Pinpoint the cell where the given text exists, returning its [X, Y] midpoint coordinate. 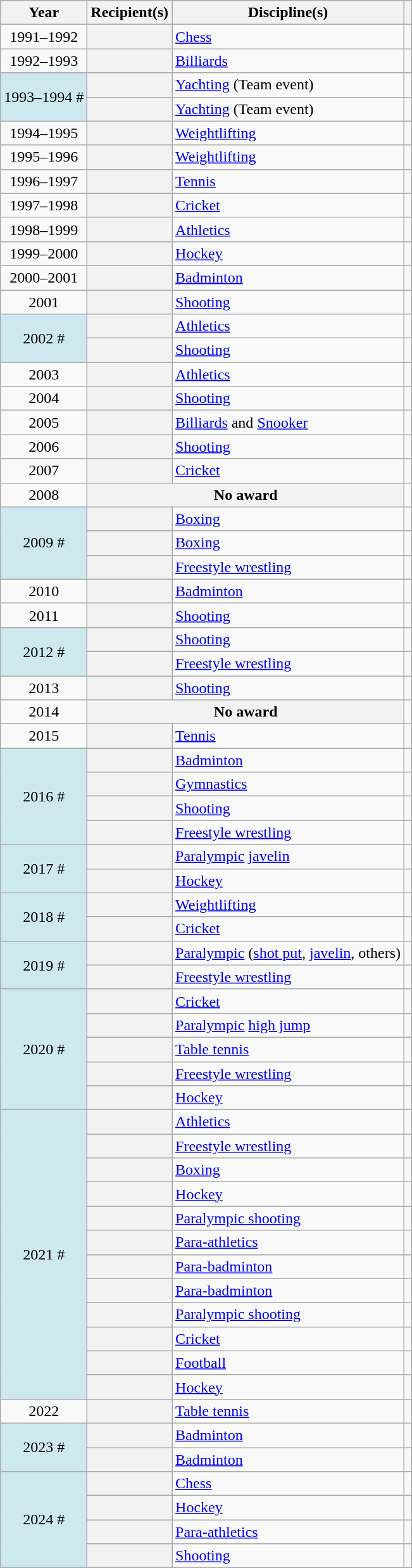
2018 # [44, 917]
Billiards [289, 61]
2004 [44, 398]
1998–1999 [44, 229]
2008 [44, 495]
Gymnastics [289, 784]
Paralympic javelin [289, 857]
Recipient(s) [130, 13]
2001 [44, 302]
2013 [44, 687]
Year [44, 13]
2003 [44, 374]
1992–1993 [44, 61]
2022 [44, 1411]
2009 # [44, 543]
2005 [44, 423]
2014 [44, 712]
1993–1994 # [44, 97]
Football [289, 1363]
2015 [44, 736]
Discipline(s) [289, 13]
2000–2001 [44, 277]
2019 # [44, 965]
2007 [44, 471]
2021 # [44, 1254]
2023 # [44, 1447]
2017 # [44, 869]
2016 # [44, 796]
2010 [44, 591]
2020 # [44, 1049]
1994–1995 [44, 133]
2002 # [44, 338]
1997–1998 [44, 205]
1995–1996 [44, 157]
2024 # [44, 1520]
1996–1997 [44, 181]
Billiards and Snooker [289, 423]
2011 [44, 615]
2012 # [44, 651]
Paralympic high jump [289, 1025]
Paralympic (shot put, javelin, others) [289, 953]
2006 [44, 447]
1999–2000 [44, 253]
1991–1992 [44, 37]
